Output the [X, Y] coordinate of the center of the cell containing the given text.  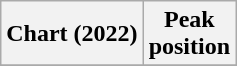
Peakposition [189, 34]
Chart (2022) [72, 34]
